Search for the cell housing the specified text and yield its (x, y) center coordinate. 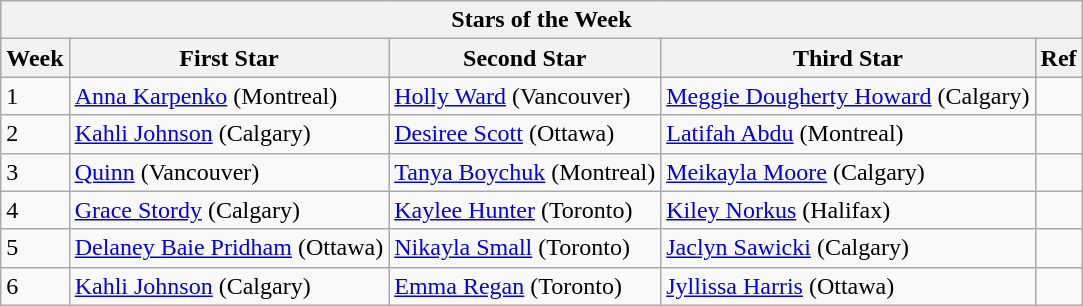
Meikayla Moore (Calgary) (848, 172)
1 (35, 96)
Kaylee Hunter (Toronto) (525, 210)
Ref (1058, 58)
Jaclyn Sawicki (Calgary) (848, 248)
Jyllissa Harris (Ottawa) (848, 286)
Desiree Scott (Ottawa) (525, 134)
3 (35, 172)
Tanya Boychuk (Montreal) (525, 172)
Quinn (Vancouver) (229, 172)
First Star (229, 58)
Latifah Abdu (Montreal) (848, 134)
Grace Stordy (Calgary) (229, 210)
Emma Regan (Toronto) (525, 286)
Third Star (848, 58)
Anna Karpenko (Montreal) (229, 96)
Kiley Norkus (Halifax) (848, 210)
4 (35, 210)
Stars of the Week (542, 20)
5 (35, 248)
Delaney Baie Pridham (Ottawa) (229, 248)
Holly Ward (Vancouver) (525, 96)
Week (35, 58)
2 (35, 134)
Second Star (525, 58)
Nikayla Small (Toronto) (525, 248)
Meggie Dougherty Howard (Calgary) (848, 96)
6 (35, 286)
